Return the [x, y] coordinate for the center point of the cell that contains the specified text.  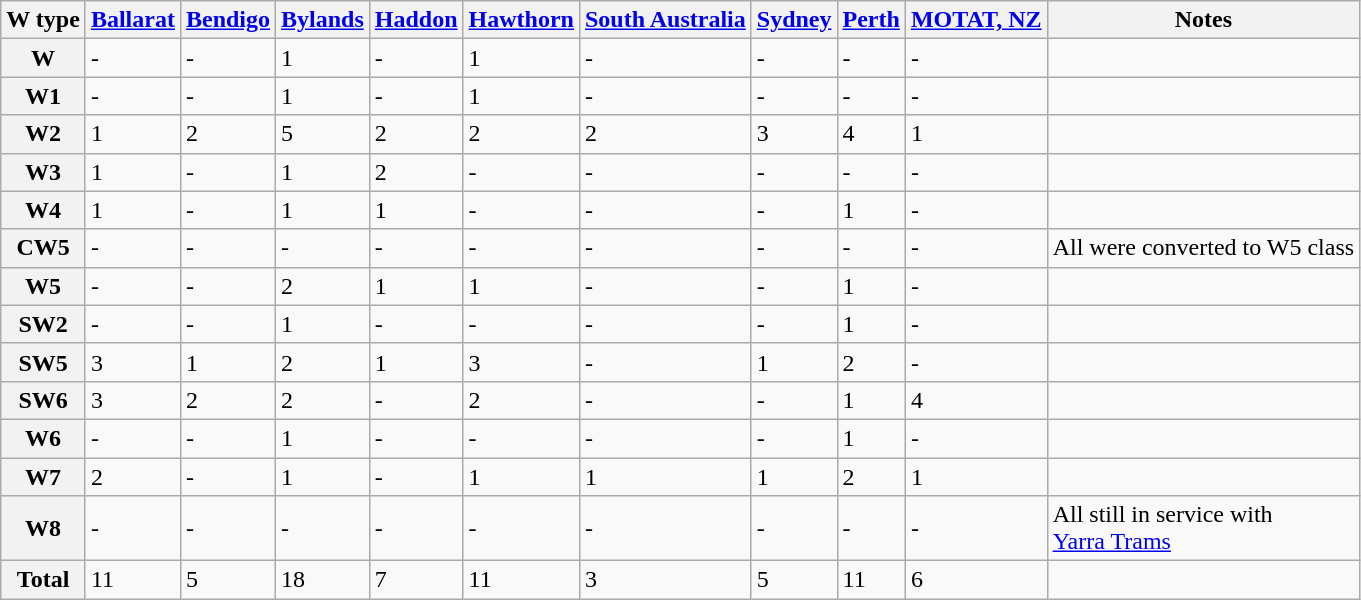
W1 [44, 96]
CW5 [44, 248]
Notes [1204, 20]
All still in service withYarra Trams [1204, 528]
SW6 [44, 400]
Bendigo [228, 20]
W2 [44, 134]
6 [976, 580]
W6 [44, 438]
Bylands [323, 20]
W7 [44, 477]
Total [44, 580]
Hawthorn [521, 20]
MOTAT, NZ [976, 20]
SW2 [44, 324]
W4 [44, 210]
Ballarat [132, 20]
Haddon [416, 20]
W8 [44, 528]
18 [323, 580]
Perth [871, 20]
W3 [44, 172]
Sydney [794, 20]
W type [44, 20]
All were converted to W5 class [1204, 248]
SW5 [44, 362]
W [44, 58]
W5 [44, 286]
South Australia [665, 20]
7 [416, 580]
